Return [x, y] of the center of cell containing provided text 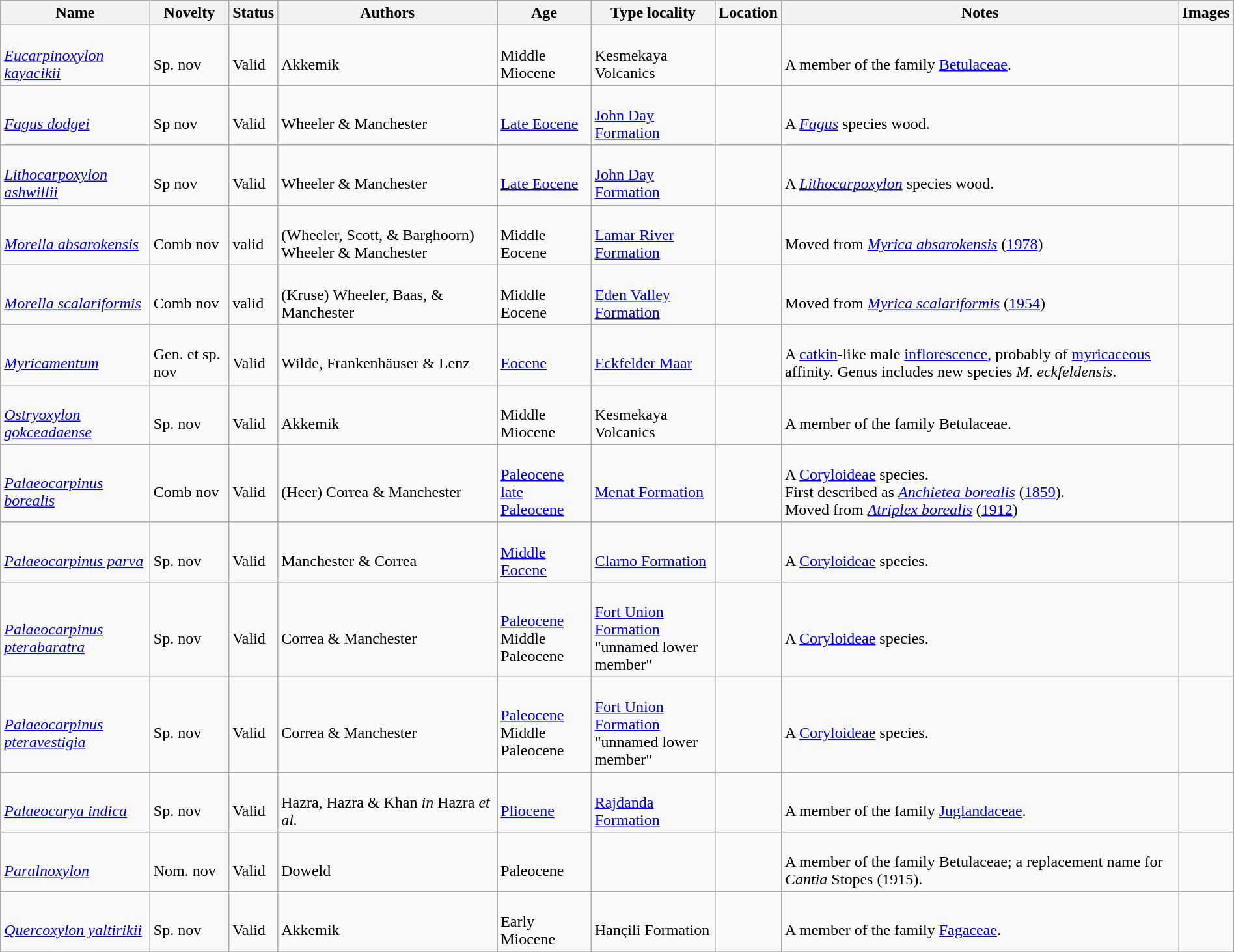
Early Miocene [544, 922]
A Lithocarpoxylon species wood. [980, 175]
A member of the family Juglandaceae. [980, 802]
Status [254, 13]
Lamar River Formation [653, 235]
Nom. nov [189, 862]
Hançili Formation [653, 922]
Authors [388, 13]
Morella absarokensis [75, 235]
Moved from Myrica scalariformis (1954) [980, 295]
Paleocene [544, 862]
A Coryloideae species.First described as Anchietea borealis (1859).Moved from Atriplex borealis (1912) [980, 483]
Doweld [388, 862]
Lithocarpoxylon ashwillii [75, 175]
Fagus dodgei [75, 115]
(Wheeler, Scott, & Barghoorn) Wheeler & Manchester [388, 235]
Age [544, 13]
Palaeocarpinus parva [75, 552]
Palaeocarya indica [75, 802]
Type locality [653, 13]
Manchester & Correa [388, 552]
Notes [980, 13]
Eocene [544, 355]
Gen. et sp. nov [189, 355]
Palaeocarpinus borealis [75, 483]
Eckfelder Maar [653, 355]
(Heer) Correa & Manchester [388, 483]
Eucarpinoxylon kayacikii [75, 55]
(Kruse) Wheeler, Baas, & Manchester [388, 295]
Images [1206, 13]
Eden Valley Formation [653, 295]
Hazra, Hazra & Khan in Hazra et al. [388, 802]
Novelty [189, 13]
Myricamentum [75, 355]
Morella scalariformis [75, 295]
Paralnoxylon [75, 862]
Palaeocarpinus pteravestigia [75, 724]
Pliocene [544, 802]
Clarno Formation [653, 552]
A Fagus species wood. [980, 115]
A member of the family Fagaceae. [980, 922]
Wilde, Frankenhäuser & Lenz [388, 355]
Rajdanda Formation [653, 802]
Palaeocarpinus pterabaratra [75, 629]
Moved from Myrica absarokensis (1978) [980, 235]
Name [75, 13]
Ostryoxylon gokceadaense [75, 415]
Quercoxylon yaltirikii [75, 922]
Paleocenelate Paleocene [544, 483]
A member of the family Betulaceae; a replacement name for Cantia Stopes (1915). [980, 862]
A catkin-like male inflorescence, probably of myricaceous affinity. Genus includes new species M. eckfeldensis. [980, 355]
Menat Formation [653, 483]
Location [748, 13]
